From the cell containing the given text, extract its center point as [X, Y] coordinate. 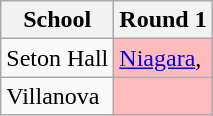
Villanova [58, 96]
Niagara, [163, 58]
School [58, 20]
Round 1 [163, 20]
Seton Hall [58, 58]
